Output the (x, y) coordinate of the center of the cell containing the given text.  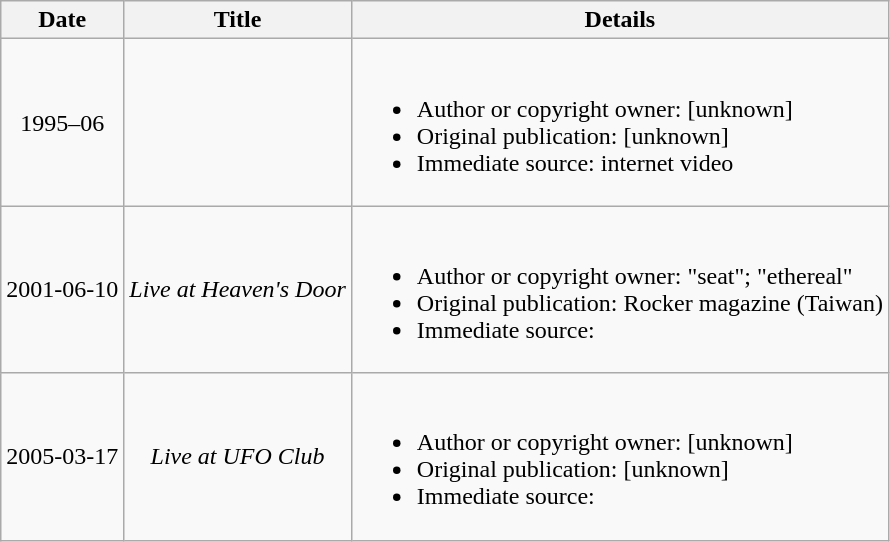
Author or copyright owner: [unknown]Original publication: [unknown]Immediate source: (620, 456)
Author or copyright owner: [unknown]Original publication: [unknown]Immediate source: internet video (620, 122)
Live at Heaven's Door (238, 290)
2005-03-17 (62, 456)
1995–06 (62, 122)
Date (62, 20)
2001-06-10 (62, 290)
Author or copyright owner: "seat"; "ethereal"Original publication: Rocker magazine (Taiwan)Immediate source: (620, 290)
Title (238, 20)
Live at UFO Club (238, 456)
Details (620, 20)
